From the cell containing the given text, extract its center point as (x, y) coordinate. 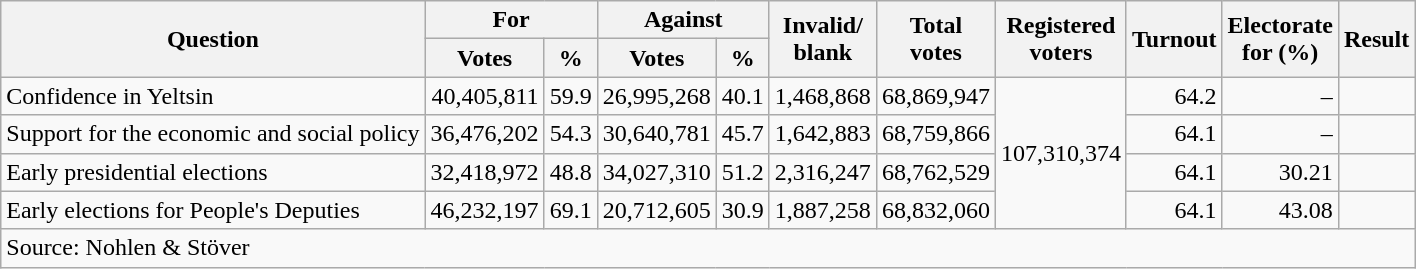
Source: Nohlen & Stöver (708, 248)
32,418,972 (484, 172)
68,832,060 (936, 210)
68,759,866 (936, 134)
68,762,529 (936, 172)
For (511, 20)
Early presidential elections (213, 172)
54.3 (570, 134)
Totalvotes (936, 39)
26,995,268 (656, 96)
36,476,202 (484, 134)
Against (683, 20)
59.9 (570, 96)
1,468,868 (822, 96)
20,712,605 (656, 210)
43.08 (1280, 210)
2,316,247 (822, 172)
30.9 (742, 210)
1,887,258 (822, 210)
Electoratefor (%) (1280, 39)
51.2 (742, 172)
Invalid/blank (822, 39)
Result (1376, 39)
Support for the economic and social policy (213, 134)
Confidence in Yeltsin (213, 96)
68,869,947 (936, 96)
69.1 (570, 210)
30.21 (1280, 172)
Question (213, 39)
40.1 (742, 96)
Turnout (1174, 39)
64.2 (1174, 96)
45.7 (742, 134)
Registeredvoters (1060, 39)
34,027,310 (656, 172)
107,310,374 (1060, 153)
Early elections for People's Deputies (213, 210)
40,405,811 (484, 96)
48.8 (570, 172)
30,640,781 (656, 134)
1,642,883 (822, 134)
46,232,197 (484, 210)
